Return (X, Y) of the center of cell containing provided text 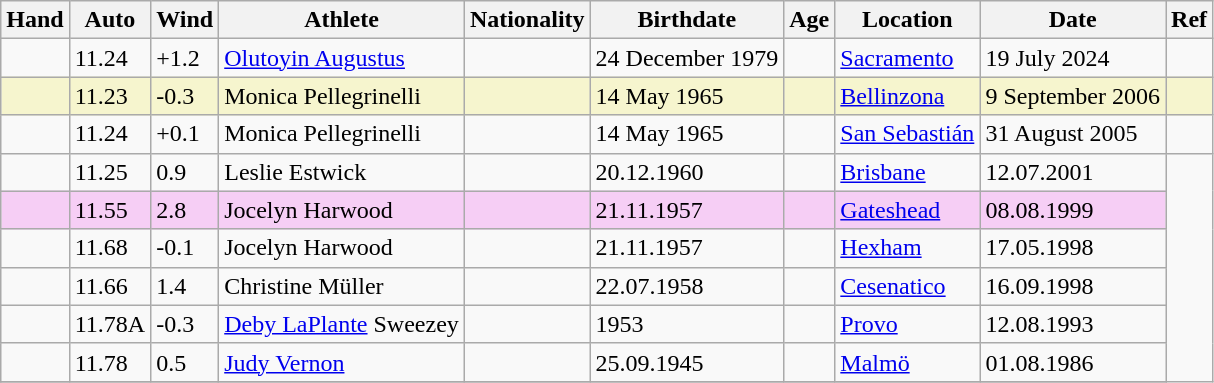
Nationality (527, 20)
Location (908, 20)
01.08.1986 (1073, 362)
-0.1 (185, 248)
Provo (908, 324)
0.5 (185, 362)
Date (1073, 20)
Sacramento (908, 58)
Auto (110, 20)
2.8 (185, 210)
24 December 1979 (687, 58)
Gateshead (908, 210)
1953 (687, 324)
Deby LaPlante Sweezey (342, 324)
11.78 (110, 362)
31 August 2005 (1073, 134)
San Sebastián (908, 134)
25.09.1945 (687, 362)
Athlete (342, 20)
0.9 (185, 172)
Hand (35, 20)
16.09.1998 (1073, 286)
1.4 (185, 286)
+0.1 (185, 134)
Leslie Estwick (342, 172)
11.55 (110, 210)
+1.2 (185, 58)
08.08.1999 (1073, 210)
Hexham (908, 248)
12.07.2001 (1073, 172)
Ref (1190, 20)
11.25 (110, 172)
Bellinzona (908, 96)
Judy Vernon (342, 362)
9 September 2006 (1073, 96)
11.78A (110, 324)
Olutoyin Augustus (342, 58)
Cesenatico (908, 286)
22.07.1958 (687, 286)
20.12.1960 (687, 172)
Age (810, 20)
19 July 2024 (1073, 58)
Christine Müller (342, 286)
Wind (185, 20)
Malmö (908, 362)
11.68 (110, 248)
Birthdate (687, 20)
17.05.1998 (1073, 248)
11.66 (110, 286)
11.23 (110, 96)
12.08.1993 (1073, 324)
Brisbane (908, 172)
